Provide the [x, y] coordinate of the cell's center where the given text is located.  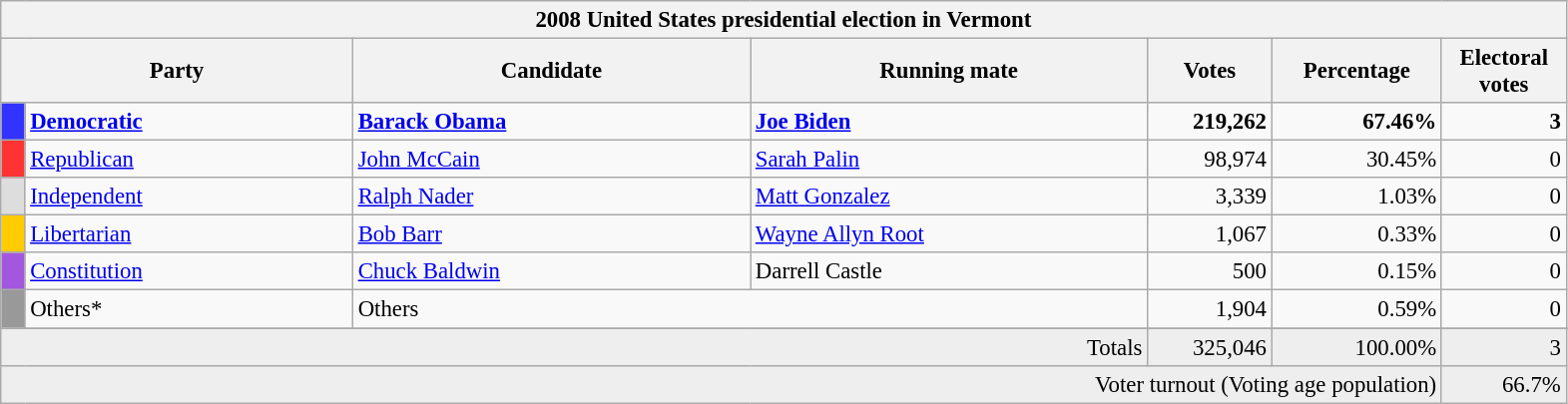
0.15% [1356, 272]
Republican [189, 160]
3,339 [1210, 197]
Barack Obama [551, 122]
325,046 [1210, 347]
1.03% [1356, 197]
Ralph Nader [551, 197]
Electoral votes [1503, 72]
Bob Barr [551, 234]
Votes [1210, 72]
98,974 [1210, 160]
1,067 [1210, 234]
Party [178, 72]
Chuck Baldwin [551, 272]
Voter turnout (Voting age population) [722, 384]
Running mate [949, 72]
30.45% [1356, 160]
66.7% [1503, 384]
Democratic [189, 122]
Constitution [189, 272]
Others [750, 309]
219,262 [1210, 122]
500 [1210, 272]
67.46% [1356, 122]
Percentage [1356, 72]
0.33% [1356, 234]
Sarah Palin [949, 160]
Totals [575, 347]
0.59% [1356, 309]
100.00% [1356, 347]
John McCain [551, 160]
Wayne Allyn Root [949, 234]
Independent [189, 197]
Darrell Castle [949, 272]
Candidate [551, 72]
2008 United States presidential election in Vermont [784, 20]
Joe Biden [949, 122]
Libertarian [189, 234]
1,904 [1210, 309]
Matt Gonzalez [949, 197]
Others* [189, 309]
